Identify which cell holds the provided text, then report its (X, Y) central coordinate. 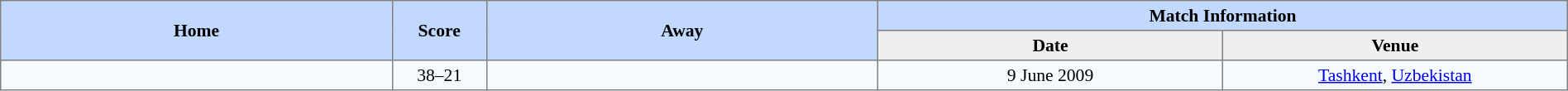
38–21 (439, 75)
Tashkent, Uzbekistan (1394, 75)
Score (439, 31)
Home (197, 31)
Venue (1394, 45)
Away (682, 31)
Match Information (1223, 16)
9 June 2009 (1050, 75)
Date (1050, 45)
